Capture the cell that displays the provided text and extract its (X, Y) central coordinate. 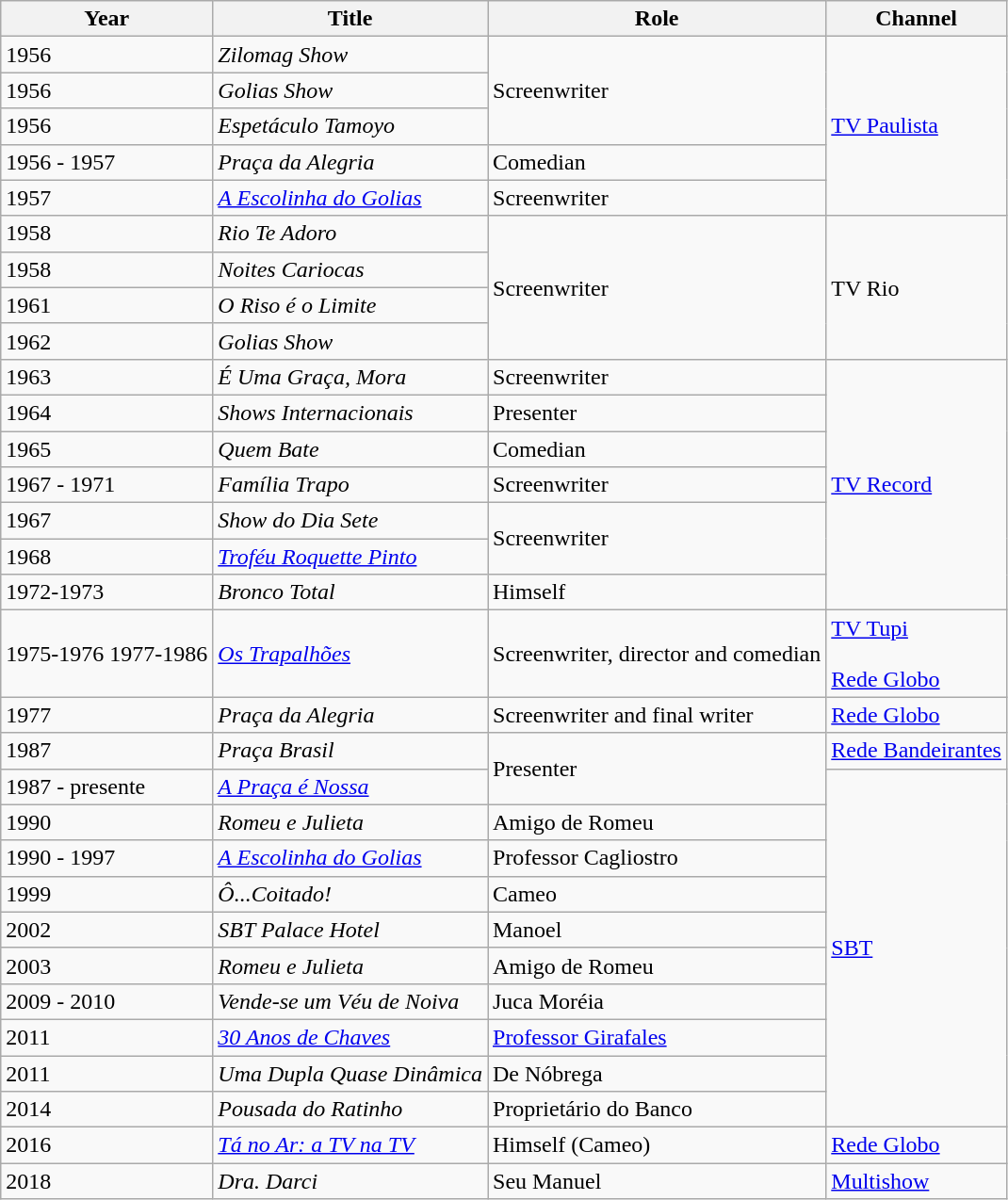
Rede Bandeirantes (917, 751)
Channel (917, 19)
SBT (917, 948)
Família Trapo (350, 485)
TV Rio (917, 287)
De Nóbrega (658, 1073)
1961 (107, 305)
Os Trapalhões (350, 654)
Dra. Darci (350, 1181)
Manoel (658, 930)
TV TupiRede Globo (917, 654)
1956 - 1957 (107, 162)
Role (658, 19)
2016 (107, 1145)
SBT Palace Hotel (350, 930)
1962 (107, 341)
Proprietário do Banco (658, 1110)
Himself (Cameo) (658, 1145)
1965 (107, 449)
Troféu Roquette Pinto (350, 557)
2003 (107, 965)
1990 - 1997 (107, 858)
1967 (107, 521)
TV Record (917, 484)
Quem Bate (350, 449)
1990 (107, 822)
Professor Cagliostro (658, 858)
Juca Moréia (658, 1001)
1987 (107, 751)
Rio Te Adoro (350, 234)
Bronco Total (350, 592)
Vende-se um Véu de Noiva (350, 1001)
Multishow (917, 1181)
O Riso é o Limite (350, 305)
Professor Girafales (658, 1037)
2018 (107, 1181)
2002 (107, 930)
Himself (658, 592)
Cameo (658, 894)
1999 (107, 894)
1957 (107, 198)
1975-1976 1977-1986 (107, 654)
1987 - presente (107, 786)
2009 - 2010 (107, 1001)
Year (107, 19)
Shows Internacionais (350, 413)
1963 (107, 377)
1972-1973 (107, 592)
1968 (107, 557)
Title (350, 19)
Ô...Coitado! (350, 894)
Screenwriter, director and comedian (658, 654)
Praça Brasil (350, 751)
Espetáculo Tamoyo (350, 126)
TV Paulista (917, 126)
Seu Manuel (658, 1181)
1967 - 1971 (107, 485)
1977 (107, 715)
Tá no Ar: a TV na TV (350, 1145)
Show do Dia Sete (350, 521)
Zilomag Show (350, 55)
Noites Cariocas (350, 269)
É Uma Graça, Mora (350, 377)
Screenwriter and final writer (658, 715)
30 Anos de Chaves (350, 1037)
Pousada do Ratinho (350, 1110)
1964 (107, 413)
A Praça é Nossa (350, 786)
2014 (107, 1110)
Uma Dupla Quase Dinâmica (350, 1073)
